Return (X, Y) of the center of cell containing provided text 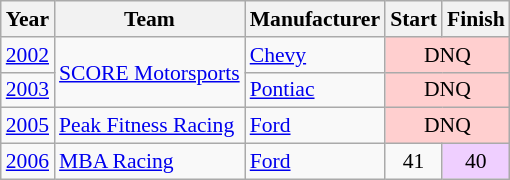
41 (414, 162)
2005 (28, 126)
Start (414, 19)
2006 (28, 162)
Team (150, 19)
Finish (476, 19)
SCORE Motorsports (150, 72)
MBA Racing (150, 162)
Year (28, 19)
2002 (28, 55)
Pontiac (315, 90)
2003 (28, 90)
Peak Fitness Racing (150, 126)
40 (476, 162)
Manufacturer (315, 19)
Chevy (315, 55)
